Determine the [x, y] coordinate at the center of the cell enclosing the given text.  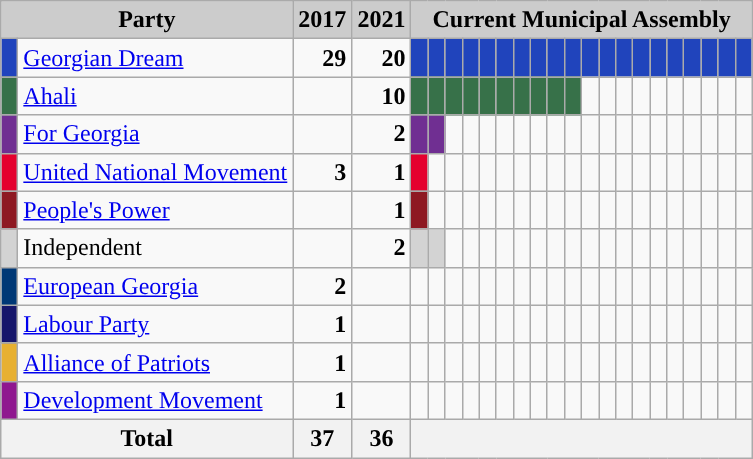
United National Movement [156, 172]
2021 [382, 20]
36 [382, 438]
10 [382, 96]
37 [322, 438]
People's Power [156, 210]
Labour Party [156, 324]
Party [147, 20]
European Georgia [156, 286]
Current Municipal Assembly [582, 20]
Alliance of Patriots [156, 362]
Independent [156, 248]
Georgian Dream [156, 58]
For Georgia [156, 134]
Ahali [156, 96]
29 [322, 58]
Total [147, 438]
2017 [322, 20]
20 [382, 58]
Development Movement [156, 400]
3 [322, 172]
